Find where the given text appears and provide that cell's center as (x, y) coordinate. 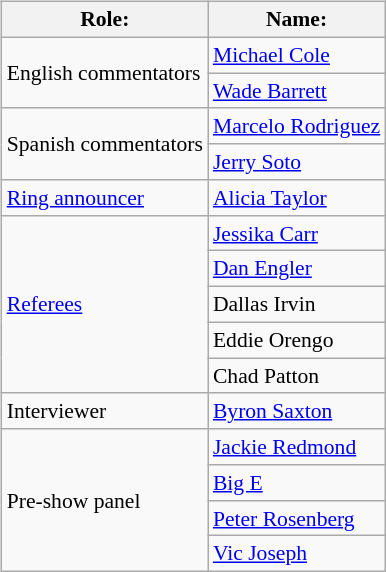
Ring announcer (105, 198)
Big E (296, 483)
Jackie Redmond (296, 447)
English commentators (105, 72)
Byron Saxton (296, 411)
Referees (105, 304)
Michael Cole (296, 55)
Name: (296, 20)
Role: (105, 20)
Dallas Irvin (296, 305)
Peter Rosenberg (296, 518)
Jessika Carr (296, 233)
Pre-show panel (105, 500)
Interviewer (105, 411)
Marcelo Rodriguez (296, 126)
Alicia Taylor (296, 198)
Vic Joseph (296, 554)
Wade Barrett (296, 91)
Spanish commentators (105, 144)
Chad Patton (296, 376)
Eddie Orengo (296, 340)
Jerry Soto (296, 162)
Dan Engler (296, 269)
